Search for the cell housing the specified text and yield its (x, y) center coordinate. 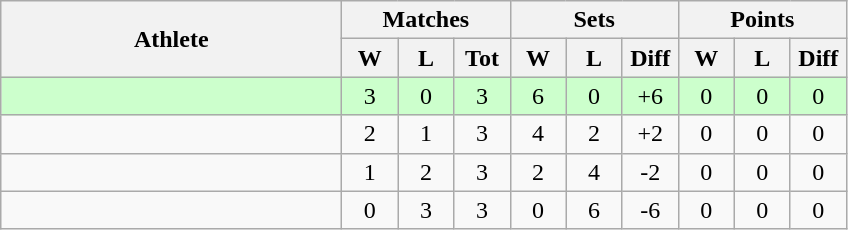
Tot (482, 58)
+2 (650, 134)
Sets (594, 20)
+6 (650, 96)
Points (762, 20)
Athlete (172, 39)
-2 (650, 172)
Matches (426, 20)
-6 (650, 210)
